Output the (X, Y) coordinate of the center of the cell containing the given text.  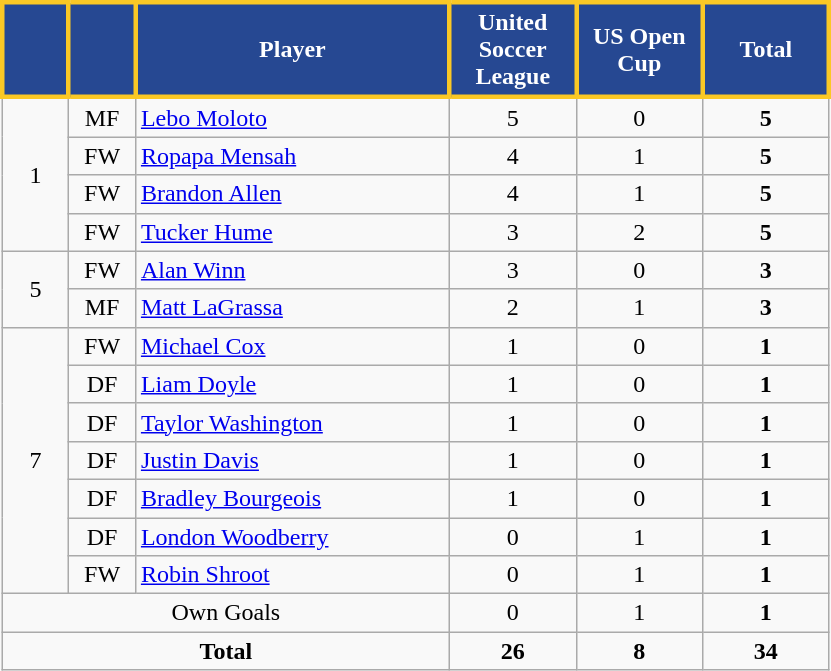
Alan Winn (292, 270)
7 (36, 460)
Liam Doyle (292, 384)
Ropapa Mensah (292, 156)
Player (292, 50)
8 (640, 651)
Taylor Washington (292, 422)
34 (766, 651)
26 (512, 651)
Brandon Allen (292, 194)
Bradley Bourgeois (292, 498)
Own Goals (226, 613)
Tucker Hume (292, 232)
United Soccer League (512, 50)
Robin Shroot (292, 575)
Michael Cox (292, 346)
US Open Cup (640, 50)
Matt LaGrassa (292, 308)
Justin Davis (292, 460)
Lebo Moloto (292, 117)
London Woodberry (292, 537)
